Determine the [X, Y] coordinate at the center of the cell enclosing the given text.  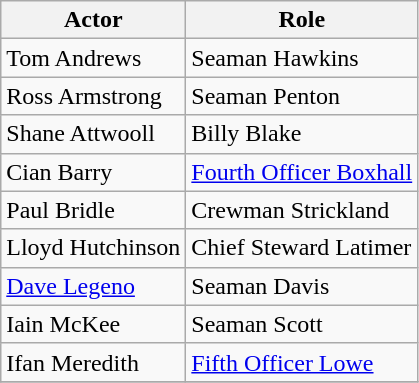
Billy Blake [302, 134]
Role [302, 20]
Chief Steward Latimer [302, 248]
Lloyd Hutchinson [94, 248]
Tom Andrews [94, 58]
Seaman Davis [302, 286]
Crewman Strickland [302, 210]
Fourth Officer Boxhall [302, 172]
Ifan Meredith [94, 362]
Cian Barry [94, 172]
Shane Attwooll [94, 134]
Seaman Hawkins [302, 58]
Fifth Officer Lowe [302, 362]
Actor [94, 20]
Seaman Penton [302, 96]
Paul Bridle [94, 210]
Dave Legeno [94, 286]
Iain McKee [94, 324]
Ross Armstrong [94, 96]
Seaman Scott [302, 324]
